Determine the (x, y) coordinate at the center of the cell enclosing the given text.  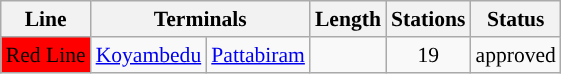
Koyambedu (149, 55)
Stations (428, 19)
Terminals (200, 19)
Length (348, 19)
Red Line (46, 55)
approved (516, 55)
Status (516, 19)
19 (428, 55)
Pattabiram (258, 55)
Line (46, 19)
